Provide the (x, y) coordinate of the cell's center where the given text is located.  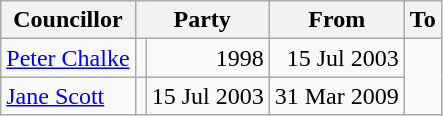
31 Mar 2009 (336, 96)
From (336, 20)
To (422, 20)
Peter Chalke (68, 58)
Party (202, 20)
Councillor (68, 20)
Jane Scott (68, 96)
1998 (208, 58)
